Return [x, y] of the center of cell containing provided text 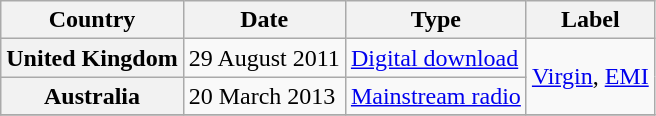
Mainstream radio [436, 96]
Virgin, EMI [590, 77]
Digital download [436, 58]
20 March 2013 [264, 96]
Country [92, 20]
29 August 2011 [264, 58]
Label [590, 20]
Date [264, 20]
Australia [92, 96]
Type [436, 20]
United Kingdom [92, 58]
